Find where the given text appears and provide that cell's center as [X, Y] coordinate. 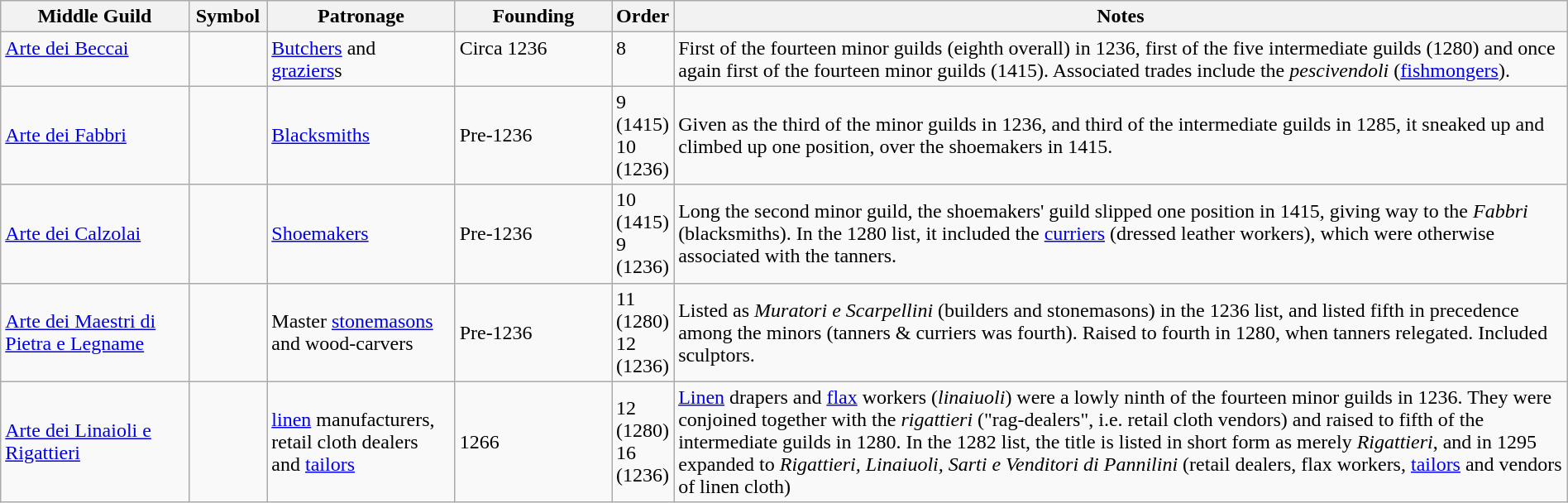
Order [643, 17]
Founding [533, 17]
8 [643, 60]
Arte dei Calzolai [94, 233]
Arte dei Linaioli e Rigattieri [94, 442]
linen manufacturers, retail cloth dealers and tailors [361, 442]
12 (1280) 16 (1236) [643, 442]
Arte dei Maestri di Pietra e Legname [94, 333]
Butchers and grazierss [361, 60]
Arte dei Beccai [94, 60]
Symbol [228, 17]
10 (1415) 9 (1236) [643, 233]
Shoemakers [361, 233]
11 (1280) 12 (1236) [643, 333]
Arte dei Fabbri [94, 136]
Master stonemasons and wood-carvers [361, 333]
Middle Guild [94, 17]
9 (1415) 10 (1236) [643, 136]
Blacksmiths [361, 136]
Circa 1236 [533, 60]
1266 [533, 442]
Patronage [361, 17]
Notes [1121, 17]
